Search for the cell housing the specified text and yield its (X, Y) center coordinate. 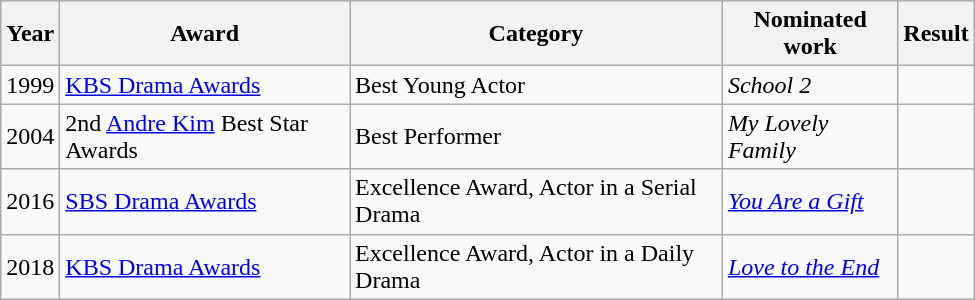
School 2 (810, 85)
Award (205, 34)
1999 (30, 85)
Excellence Award, Actor in a Daily Drama (536, 266)
SBS Drama Awards (205, 202)
Result (936, 34)
Nominated work (810, 34)
Category (536, 34)
My Lovely Family (810, 136)
Best Performer (536, 136)
2016 (30, 202)
Excellence Award, Actor in a Serial Drama (536, 202)
Love to the End (810, 266)
Year (30, 34)
2nd Andre Kim Best Star Awards (205, 136)
You Are a Gift (810, 202)
Best Young Actor (536, 85)
2018 (30, 266)
2004 (30, 136)
